Output the (X, Y) coordinate of the center of the cell containing the given text.  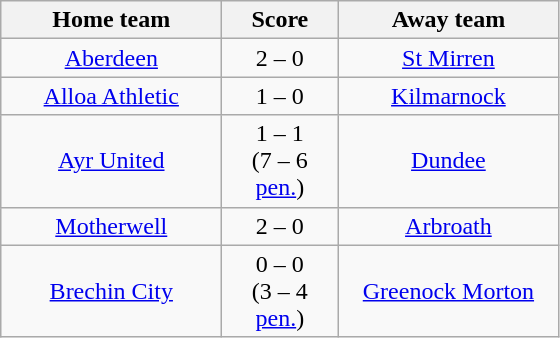
Alloa Athletic (112, 96)
0 – 0 (3 – 4 pen.) (280, 291)
Dundee (448, 161)
Aberdeen (112, 58)
Home team (112, 20)
Brechin City (112, 291)
Greenock Morton (448, 291)
St Mirren (448, 58)
Motherwell (112, 226)
Score (280, 20)
Arbroath (448, 226)
Away team (448, 20)
1 – 0 (280, 96)
Ayr United (112, 161)
Kilmarnock (448, 96)
1 – 1 (7 – 6 pen.) (280, 161)
